Extract the [x, y] coordinate from the center of the cell holding the provided text.  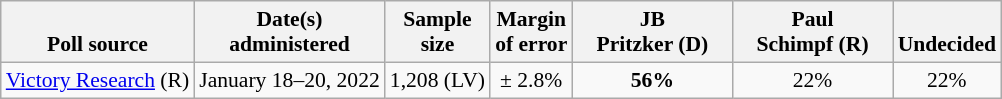
January 18–20, 2022 [290, 80]
56% [652, 80]
JBPritzker (D) [652, 32]
Poll source [98, 32]
1,208 (LV) [438, 80]
± 2.8% [531, 80]
Samplesize [438, 32]
Victory Research (R) [98, 80]
Undecided [947, 32]
PaulSchimpf (R) [812, 32]
Marginof error [531, 32]
Date(s)administered [290, 32]
